Find where the given text appears and provide that cell's center as (x, y) coordinate. 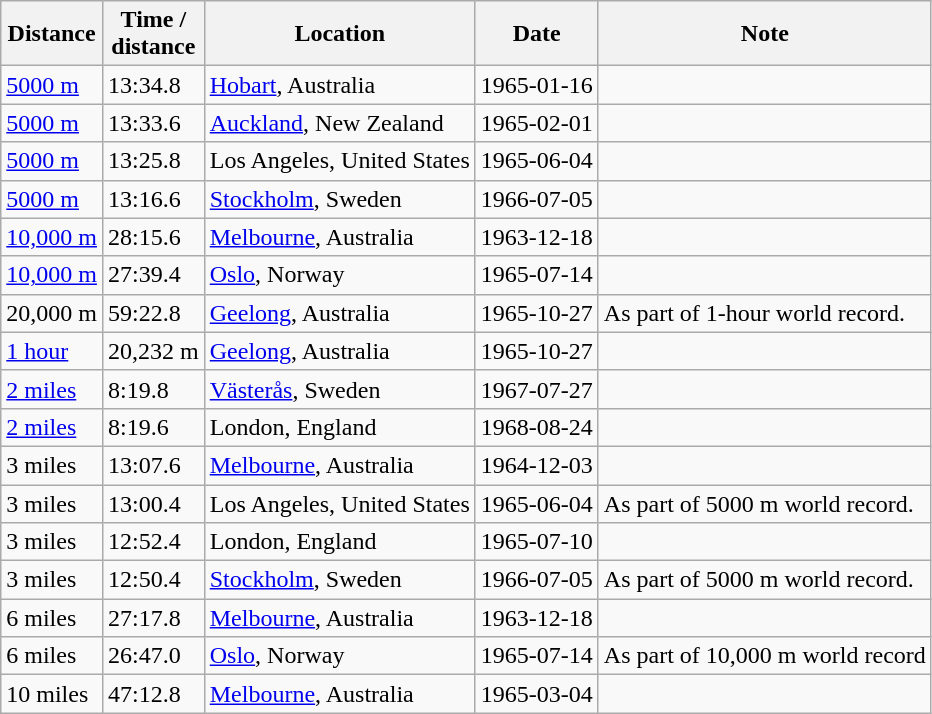
13:34.8 (153, 85)
13:33.6 (153, 123)
As part of 10,000 m world record (764, 656)
Date (536, 34)
20,232 m (153, 351)
13:16.6 (153, 199)
20,000 m (52, 313)
1965-03-04 (536, 694)
13:25.8 (153, 161)
Note (764, 34)
Hobart, Australia (340, 85)
1965-07-10 (536, 542)
Auckland, New Zealand (340, 123)
27:39.4 (153, 275)
1 hour (52, 351)
8:19.8 (153, 389)
12:52.4 (153, 542)
1967-07-27 (536, 389)
27:17.8 (153, 618)
26:47.0 (153, 656)
12:50.4 (153, 580)
1964-12-03 (536, 465)
1965-02-01 (536, 123)
As part of 1-hour world record. (764, 313)
47:12.8 (153, 694)
8:19.6 (153, 427)
28:15.6 (153, 237)
59:22.8 (153, 313)
Distance (52, 34)
10 miles (52, 694)
13:07.6 (153, 465)
13:00.4 (153, 503)
1968-08-24 (536, 427)
1965-01-16 (536, 85)
Time / distance (153, 34)
Location (340, 34)
Västerås, Sweden (340, 389)
